For the text-containing cell, return its midpoint in [x, y] coordinate format. 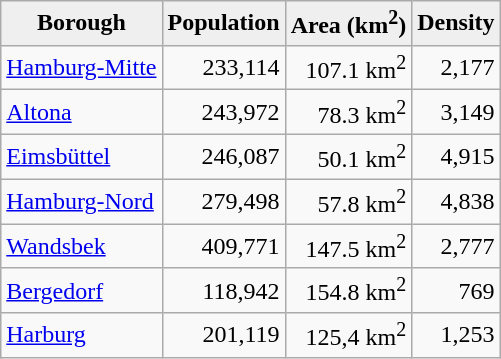
409,771 [224, 246]
125,4 km2 [348, 336]
78.3 km2 [348, 112]
Density [456, 24]
154.8 km2 [348, 290]
Wandsbek [82, 246]
4,838 [456, 202]
246,087 [224, 156]
Eimsbüttel [82, 156]
Hamburg-Mitte [82, 68]
Hamburg-Nord [82, 202]
107.1 km2 [348, 68]
243,972 [224, 112]
2,177 [456, 68]
Population [224, 24]
233,114 [224, 68]
Area (km2) [348, 24]
50.1 km2 [348, 156]
2,777 [456, 246]
201,119 [224, 336]
Borough [82, 24]
1,253 [456, 336]
118,942 [224, 290]
279,498 [224, 202]
Bergedorf [82, 290]
147.5 km2 [348, 246]
4,915 [456, 156]
Harburg [82, 336]
Altona [82, 112]
57.8 km2 [348, 202]
769 [456, 290]
3,149 [456, 112]
